Output the (X, Y) coordinate of the center of the cell containing the given text.  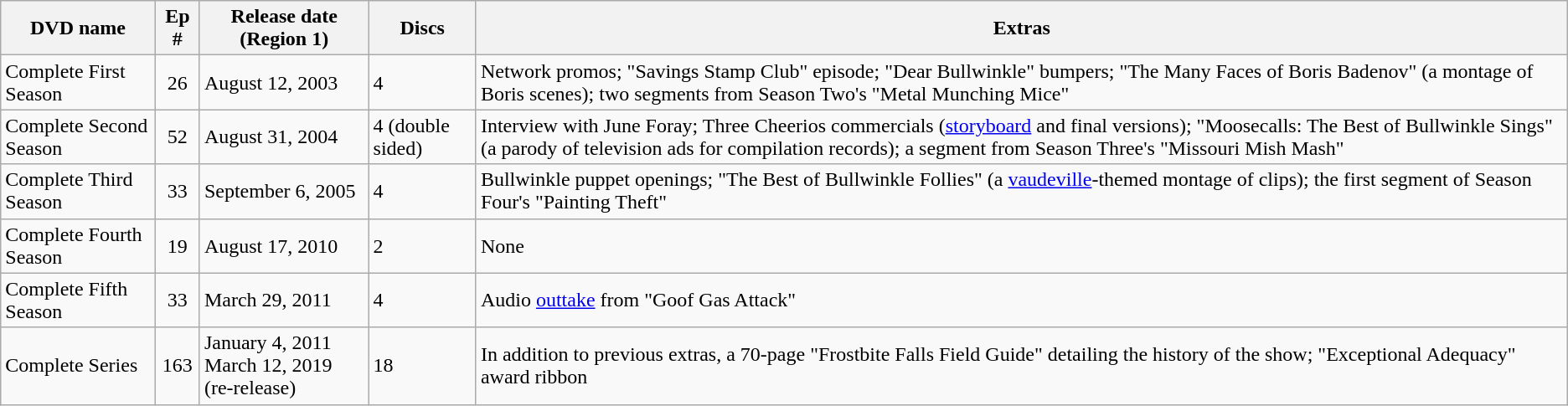
52 (178, 137)
August 31, 2004 (284, 137)
18 (422, 366)
September 6, 2005 (284, 191)
26 (178, 82)
Discs (422, 28)
August 17, 2010 (284, 246)
In addition to previous extras, a 70-page "Frostbite Falls Field Guide" detailing the history of the show; "Exceptional Adequacy" award ribbon (1022, 366)
4 (double sided) (422, 137)
March 29, 2011 (284, 300)
January 4, 2011March 12, 2019 (re-release) (284, 366)
Audio outtake from "Goof Gas Attack" (1022, 300)
Release date (Region 1) (284, 28)
Extras (1022, 28)
Ep # (178, 28)
Complete Series (79, 366)
Complete Third Season (79, 191)
August 12, 2003 (284, 82)
163 (178, 366)
Complete Second Season (79, 137)
Complete First Season (79, 82)
Complete Fourth Season (79, 246)
2 (422, 246)
Complete Fifth Season (79, 300)
19 (178, 246)
None (1022, 246)
DVD name (79, 28)
